Return the (x, y) coordinate for the center point of the cell that contains the specified text.  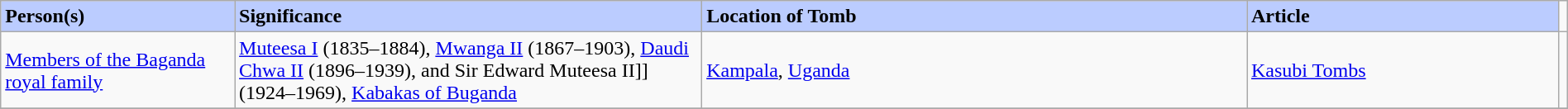
Kampala, Uganda (974, 70)
Article (1403, 17)
Person(s) (117, 17)
Muteesa I (1835–1884), Mwanga II (1867–1903), Daudi Chwa II (1896–1939), and Sir Edward Muteesa II]] (1924–1969), Kabakas of Buganda (468, 70)
Members of the Baganda royal family (117, 70)
Kasubi Tombs (1403, 70)
Significance (468, 17)
Location of Tomb (974, 17)
